Provide the [X, Y] coordinate of the cell's center where the given text is located.  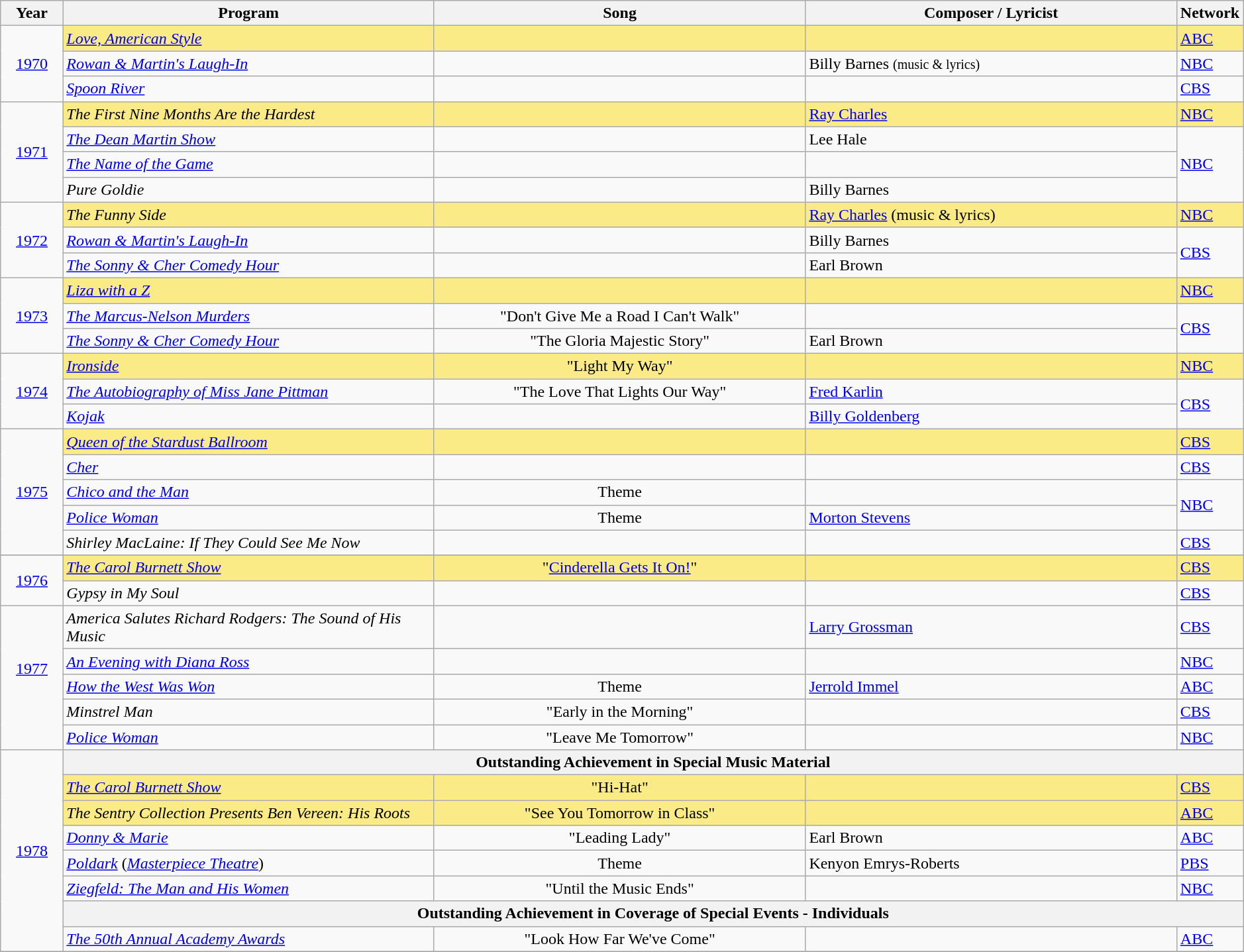
How the West Was Won [249, 686]
Billy Goldenberg [991, 417]
America Salutes Richard Rodgers: The Sound of His Music [249, 627]
"Early in the Morning" [619, 712]
1970 [32, 64]
Billy Barnes (music & lyrics) [991, 64]
Morton Stevens [991, 517]
The Funny Side [249, 215]
"Until the Music Ends" [619, 888]
"Look How Far We've Come" [619, 939]
Shirley MacLaine: If They Could See Me Now [249, 543]
1975 [32, 492]
Donny & Marie [249, 838]
Pure Goldie [249, 189]
The Autobiography of Miss Jane Pittman [249, 392]
The Sentry Collection Presents Ben Vereen: His Roots [249, 813]
1977 [32, 677]
"Leading Lady" [619, 838]
Liza with a Z [249, 290]
Larry Grossman [991, 627]
The Name of the Game [249, 164]
The Dean Martin Show [249, 139]
Ziegfeld: The Man and His Women [249, 888]
The First Nine Months Are the Hardest [249, 114]
1978 [32, 851]
Outstanding Achievement in Special Music Material [653, 763]
Year [32, 13]
1973 [32, 315]
Spoon River [249, 89]
"Don't Give Me a Road I Can't Walk" [619, 316]
Outstanding Achievement in Coverage of Special Events - Individuals [653, 914]
Poldark (Masterpiece Theatre) [249, 863]
Queen of the Stardust Ballroom [249, 442]
Minstrel Man [249, 712]
Fred Karlin [991, 392]
Jerrold Immel [991, 686]
Kenyon Emrys-Roberts [991, 863]
"Hi-Hat" [619, 788]
Love, American Style [249, 38]
The 50th Annual Academy Awards [249, 939]
"Cinderella Gets It On!" [619, 568]
An Evening with Diana Ross [249, 661]
"See You Tomorrow in Class" [619, 813]
Program [249, 13]
Ray Charles [991, 114]
Ray Charles (music & lyrics) [991, 215]
The Marcus-Nelson Murders [249, 316]
Kojak [249, 417]
1971 [32, 152]
Cher [249, 467]
Song [619, 13]
Network [1210, 13]
1976 [32, 580]
"The Gloria Majestic Story" [619, 341]
1972 [32, 240]
Gypsy in My Soul [249, 593]
"Leave Me Tomorrow" [619, 737]
1974 [32, 392]
Ironside [249, 366]
Chico and the Man [249, 492]
Lee Hale [991, 139]
"The Love That Lights Our Way" [619, 392]
"Light My Way" [619, 366]
Composer / Lyricist [991, 13]
PBS [1210, 863]
